Extract the (X, Y) coordinate from the center of the cell holding the provided text.  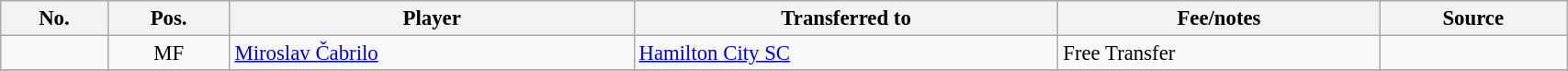
Miroslav Čabrilo (432, 53)
No. (54, 18)
Hamilton City SC (846, 53)
Pos. (169, 18)
Transferred to (846, 18)
Player (432, 18)
Source (1473, 18)
Fee/notes (1219, 18)
Free Transfer (1219, 53)
MF (169, 53)
